Capture the cell that displays the provided text and extract its (X, Y) central coordinate. 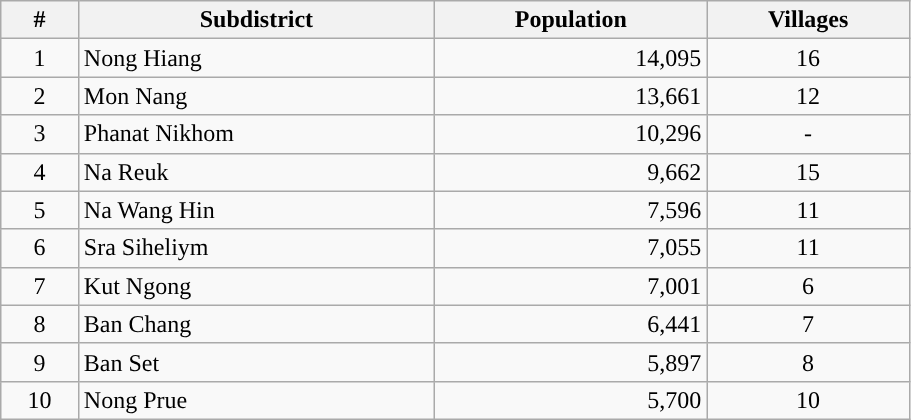
14,095 (571, 58)
5 (40, 210)
2 (40, 96)
1 (40, 58)
7,055 (571, 248)
16 (808, 58)
Phanat Nikhom (256, 134)
Ban Set (256, 362)
Ban Chang (256, 324)
13,661 (571, 96)
9,662 (571, 172)
# (40, 20)
10,296 (571, 134)
- (808, 134)
15 (808, 172)
Subdistrict (256, 20)
Sra Siheliym (256, 248)
Kut Ngong (256, 286)
9 (40, 362)
Nong Hiang (256, 58)
7,001 (571, 286)
12 (808, 96)
Nong Prue (256, 400)
5,897 (571, 362)
3 (40, 134)
Villages (808, 20)
Mon Nang (256, 96)
5,700 (571, 400)
Population (571, 20)
7,596 (571, 210)
Na Reuk (256, 172)
4 (40, 172)
6,441 (571, 324)
Na Wang Hin (256, 210)
